From the cell containing the given text, extract its center point as (x, y) coordinate. 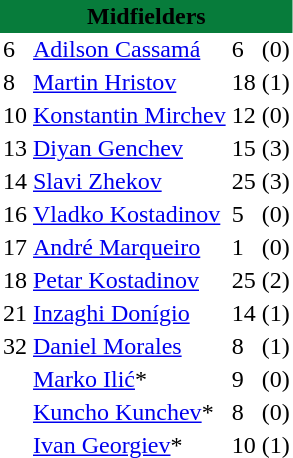
Martin Hristov (130, 82)
Konstantin Mirchev (130, 116)
21 (15, 314)
Daniel Morales (130, 346)
17 (15, 248)
André Marqueiro (130, 248)
Kuncho Kunchev* (130, 412)
16 (15, 214)
Diyan Genchev (130, 148)
9 (244, 380)
Adilson Cassamá (130, 50)
Petar Kostadinov (130, 280)
Midfielders (146, 16)
12 (244, 116)
Slavi Zhekov (130, 182)
Vladko Kostadinov (130, 214)
1 (244, 248)
15 (244, 148)
Inzaghi Donígio (130, 314)
5 (244, 214)
Marko Ilić* (130, 380)
(2) (276, 280)
32 (15, 346)
10 (15, 116)
13 (15, 148)
